Scan for the cell matching the given text and deliver its [x, y] coordinate at center. 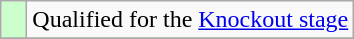
Qualified for the Knockout stage [190, 20]
